Return the [X, Y] coordinate for the center point of the cell that contains the specified text.  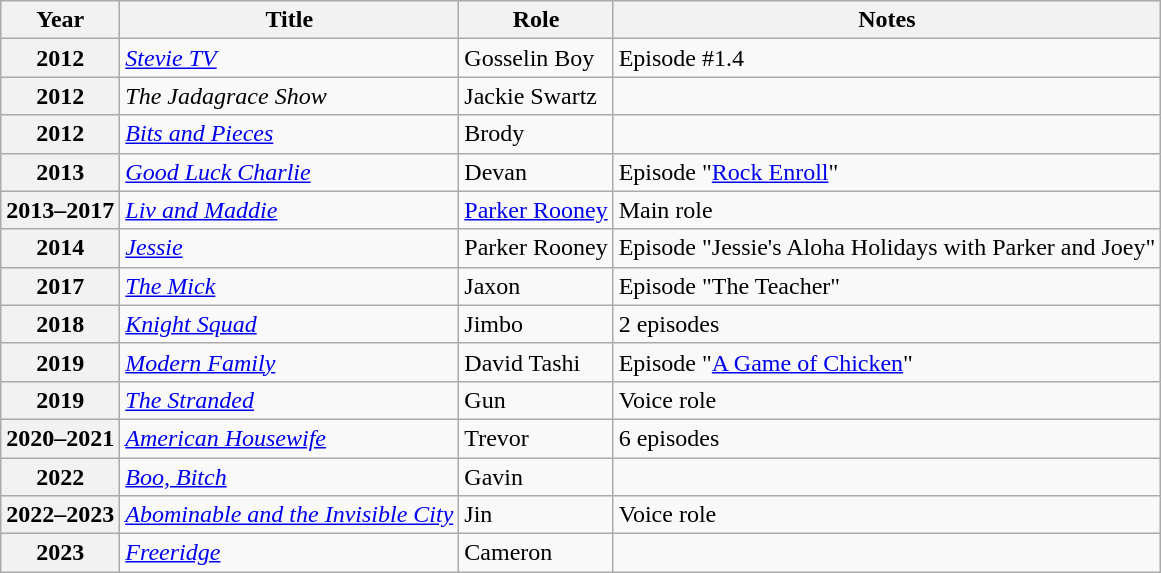
Stevie TV [290, 58]
Brody [536, 134]
Gun [536, 400]
Freeridge [290, 553]
6 episodes [887, 438]
Year [60, 20]
The Mick [290, 286]
Modern Family [290, 362]
Abominable and the Invisible City [290, 515]
2013 [60, 172]
2022 [60, 477]
2022–2023 [60, 515]
American Housewife [290, 438]
Boo, Bitch [290, 477]
Episode #1.4 [887, 58]
Jin [536, 515]
Bits and Pieces [290, 134]
Devan [536, 172]
2013–2017 [60, 210]
Episode "A Game of Chicken" [887, 362]
Gavin [536, 477]
Episode "The Teacher" [887, 286]
2014 [60, 248]
Jackie Swartz [536, 96]
2017 [60, 286]
Episode "Jessie's Aloha Holidays with Parker and Joey" [887, 248]
2020–2021 [60, 438]
Jaxon [536, 286]
Good Luck Charlie [290, 172]
Jimbo [536, 324]
2 episodes [887, 324]
Cameron [536, 553]
2023 [60, 553]
Notes [887, 20]
Episode "Rock Enroll" [887, 172]
Role [536, 20]
Title [290, 20]
Main role [887, 210]
Knight Squad [290, 324]
The Jadagrace Show [290, 96]
Gosselin Boy [536, 58]
Liv and Maddie [290, 210]
The Stranded [290, 400]
David Tashi [536, 362]
Trevor [536, 438]
Jessie [290, 248]
2018 [60, 324]
